Return [x, y] of the center of cell containing provided text 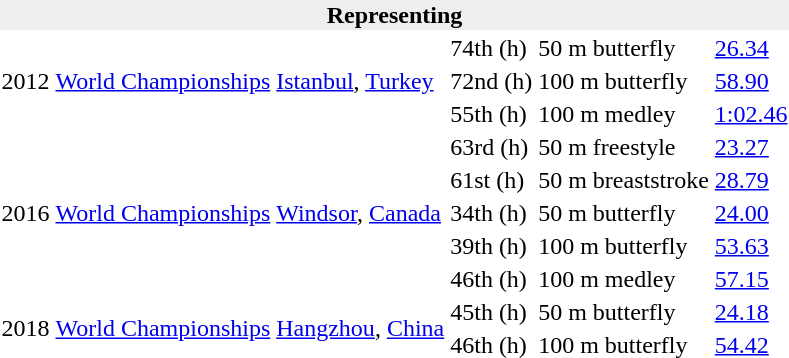
74th (h) [492, 48]
34th (h) [492, 213]
Representing [394, 15]
61st (h) [492, 180]
45th (h) [492, 312]
Windsor, Canada [360, 213]
1:02.46 [751, 114]
50 m breaststroke [624, 180]
58.90 [751, 81]
39th (h) [492, 246]
24.00 [751, 213]
28.79 [751, 180]
23.27 [751, 147]
50 m freestyle [624, 147]
24.18 [751, 312]
2012 [26, 81]
57.15 [751, 279]
46th (h) [492, 279]
2016 [26, 213]
55th (h) [492, 114]
Istanbul, Turkey [360, 81]
53.63 [751, 246]
26.34 [751, 48]
72nd (h) [492, 81]
63rd (h) [492, 147]
